Pinpoint the cell where the given text exists, returning its [X, Y] midpoint coordinate. 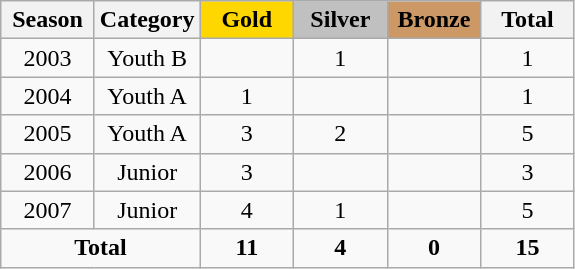
2007 [48, 210]
Category [147, 20]
Bronze [434, 20]
Season [48, 20]
0 [434, 248]
11 [247, 248]
15 [528, 248]
2003 [48, 58]
Silver [341, 20]
2006 [48, 172]
2004 [48, 96]
Gold [247, 20]
2 [341, 134]
Youth B [147, 58]
2005 [48, 134]
